Capture the cell that displays the provided text and extract its (X, Y) central coordinate. 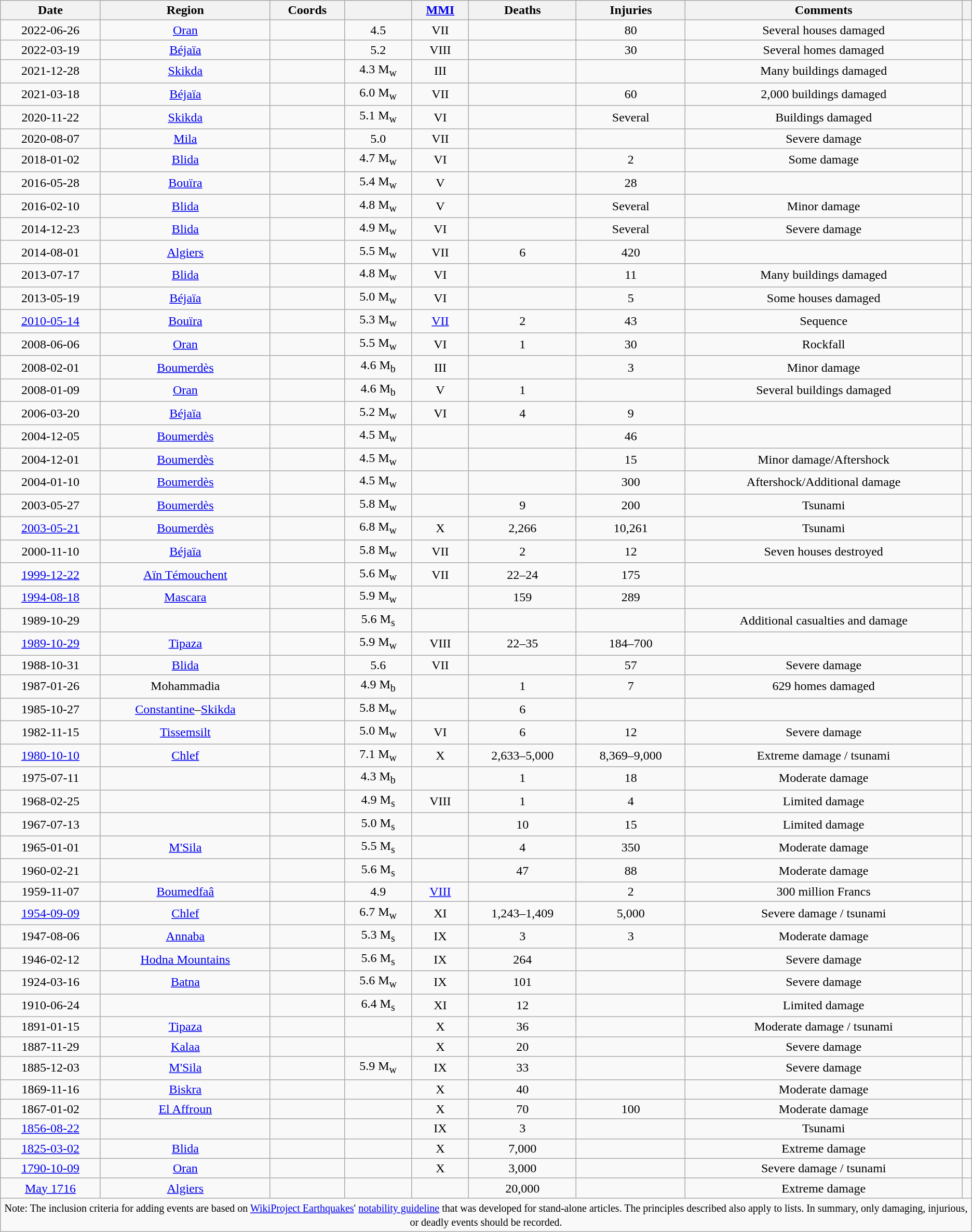
MMI (440, 10)
6.7 Mw (378, 913)
6.4 Ms (378, 1005)
33 (522, 1068)
Some damage (824, 160)
1999-12-22 (51, 574)
Moderate damage / tsunami (824, 1027)
1891-01-15 (51, 1027)
22–35 (522, 643)
2004-01-10 (51, 482)
2016-02-10 (51, 206)
300 (631, 482)
2020-08-07 (51, 139)
2008-06-06 (51, 344)
6.0 Mw (378, 94)
Aftershock/Additional damage (824, 482)
Annaba (185, 936)
Several homes damaged (824, 50)
40 (522, 1089)
2014-12-23 (51, 229)
Comments (824, 10)
2004-12-05 (51, 436)
Some houses damaged (824, 298)
2000-11-10 (51, 551)
Seven houses destroyed (824, 551)
264 (522, 959)
300 million Francs (824, 892)
350 (631, 847)
1856-08-22 (51, 1129)
4.9 Mw (378, 229)
11 (631, 275)
1975-07-11 (51, 778)
10 (522, 824)
289 (631, 598)
2021-03-18 (51, 94)
5,000 (631, 913)
Biskra (185, 1089)
1988-10-31 (51, 665)
2013-07-17 (51, 275)
5.1 Mw (378, 117)
43 (631, 321)
Aïn Témouchent (185, 574)
5 (631, 298)
2006-03-20 (51, 413)
1968-02-25 (51, 801)
1867-01-02 (51, 1109)
4.3 Mb (378, 778)
5.6 (378, 665)
88 (631, 870)
5.3 Mw (378, 321)
101 (522, 982)
2,266 (522, 529)
1887-11-29 (51, 1047)
Date (51, 10)
5.2 (378, 50)
2008-01-09 (51, 390)
5.2 Mw (378, 413)
Batna (185, 982)
1885-12-03 (51, 1068)
4.5 (378, 30)
Rockfall (824, 344)
100 (631, 1109)
46 (631, 436)
60 (631, 94)
2010-05-14 (51, 321)
1924-03-16 (51, 982)
5.5 Ms (378, 847)
4.7 Mw (378, 160)
80 (631, 30)
1967-07-13 (51, 824)
1954-09-09 (51, 913)
Mila (185, 139)
Deaths (522, 10)
Tissemsilt (185, 732)
Region (185, 10)
1825-03-02 (51, 1148)
20 (522, 1047)
Buildings damaged (824, 117)
Mascara (185, 598)
7.1 Mw (378, 755)
5.0 Ms (378, 824)
1946-02-12 (51, 959)
1790-10-09 (51, 1168)
1910-06-24 (51, 1005)
159 (522, 598)
Mohammadia (185, 686)
6.8 Mw (378, 529)
Minor damage/Aftershock (824, 459)
70 (522, 1109)
2022-03-19 (51, 50)
2020-11-22 (51, 117)
57 (631, 665)
1947-08-06 (51, 936)
Additional casualties and damage (824, 620)
10,261 (631, 529)
Hodna Mountains (185, 959)
200 (631, 505)
Boumedfaâ (185, 892)
1869-11-16 (51, 1089)
1980-10-10 (51, 755)
4.3 Mw (378, 71)
2021-12-28 (51, 71)
4.9 Mb (378, 686)
2003-05-27 (51, 505)
629 homes damaged (824, 686)
2004-12-01 (51, 459)
2003-05-21 (51, 529)
4.9 Ms (378, 801)
Kalaa (185, 1047)
2022-06-26 (51, 30)
1987-01-26 (51, 686)
Coords (307, 10)
1982-11-15 (51, 732)
1985-10-27 (51, 709)
28 (631, 183)
1959-11-07 (51, 892)
184–700 (631, 643)
2018-01-02 (51, 160)
7,000 (522, 1148)
2016-05-28 (51, 183)
5.4 Mw (378, 183)
2008-02-01 (51, 367)
Several buildings damaged (824, 390)
2,633–5,000 (522, 755)
5.0 (378, 139)
175 (631, 574)
3,000 (522, 1168)
20,000 (522, 1188)
Injuries (631, 10)
8,369–9,000 (631, 755)
2013-05-19 (51, 298)
18 (631, 778)
1965-01-01 (51, 847)
1960-02-21 (51, 870)
Constantine–Skikda (185, 709)
2014-08-01 (51, 252)
Extreme damage / tsunami (824, 755)
1994-08-18 (51, 598)
May 1716 (51, 1188)
El Affroun (185, 1109)
5.3 Ms (378, 936)
420 (631, 252)
2,000 buildings damaged (824, 94)
4.9 (378, 892)
47 (522, 870)
36 (522, 1027)
1,243–1,409 (522, 913)
22–24 (522, 574)
Sequence (824, 321)
Several houses damaged (824, 30)
7 (631, 686)
